Pinpoint the cell where the given text exists, returning its (X, Y) midpoint coordinate. 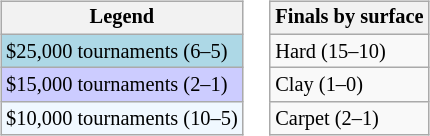
$10,000 tournaments (10–5) (122, 119)
Hard (15–10) (349, 51)
$25,000 tournaments (6–5) (122, 51)
Carpet (2–1) (349, 119)
Clay (1–0) (349, 85)
$15,000 tournaments (2–1) (122, 85)
Legend (122, 18)
Finals by surface (349, 18)
